Extract the [X, Y] coordinate from the center of the cell holding the provided text.  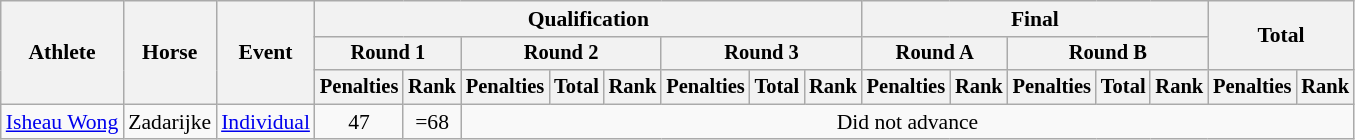
Individual [266, 122]
=68 [432, 122]
Round B [1108, 54]
Horse [170, 52]
Round A [935, 54]
Round 2 [561, 54]
Event [266, 52]
47 [359, 122]
Zadarijke [170, 122]
Athlete [62, 52]
Round 3 [761, 54]
Final [1035, 19]
Did not advance [908, 122]
Round 1 [388, 54]
Qualification [588, 19]
Isheau Wong [62, 122]
